Detect which cell encompasses the target text, then output its [X, Y] center coordinate. 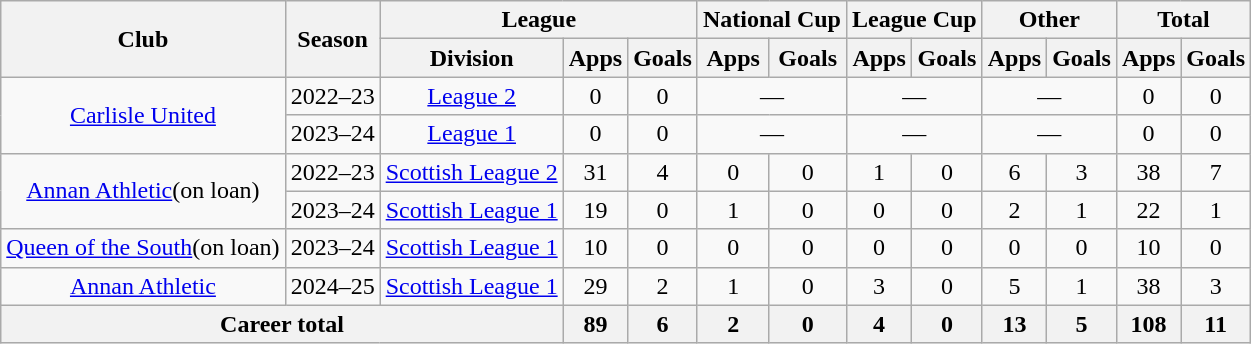
League Cup [914, 20]
League 1 [472, 134]
Queen of the South(on loan) [143, 248]
11 [1216, 324]
29 [595, 286]
Annan Athletic(on loan) [143, 191]
19 [595, 210]
13 [1014, 324]
League [538, 20]
Career total [282, 324]
Other [1049, 20]
National Cup [772, 20]
League 2 [472, 96]
Carlisle United [143, 115]
Total [1183, 20]
31 [595, 172]
Division [472, 58]
22 [1148, 210]
2024–25 [332, 286]
7 [1216, 172]
89 [595, 324]
Club [143, 39]
Scottish League 2 [472, 172]
108 [1148, 324]
Annan Athletic [143, 286]
Season [332, 39]
